Determine the [X, Y] coordinate at the center of the cell enclosing the given text.  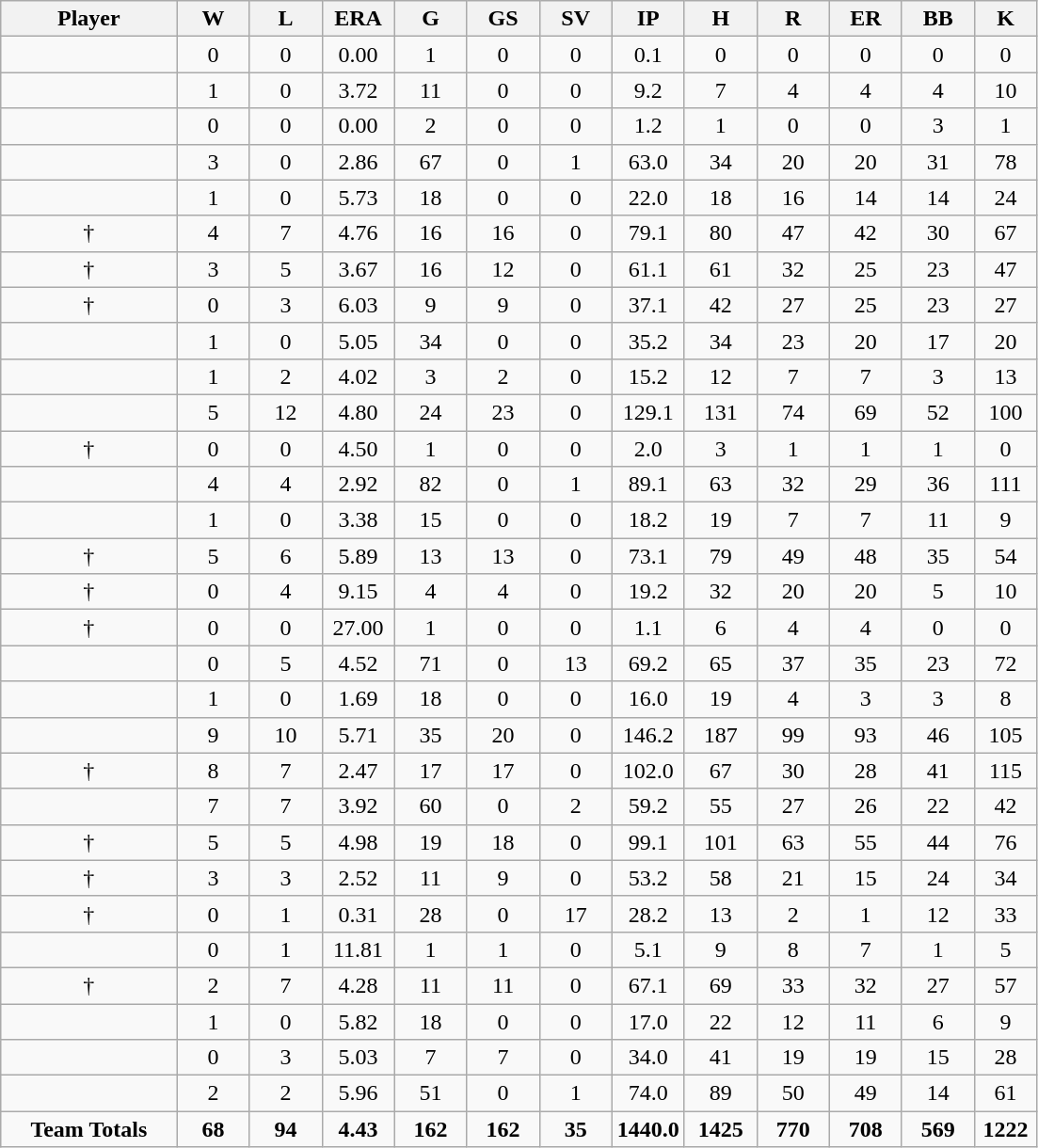
5.89 [358, 556]
67.1 [647, 985]
2.52 [358, 878]
Player [88, 19]
4.50 [358, 449]
35.2 [647, 341]
GS [503, 19]
1.2 [647, 126]
93 [866, 735]
5.71 [358, 735]
2.92 [358, 485]
63.0 [647, 162]
101 [721, 842]
3.92 [358, 806]
ERA [358, 19]
28.2 [647, 914]
102.0 [647, 771]
29 [866, 485]
4.28 [358, 985]
76 [1005, 842]
W [213, 19]
21 [792, 878]
79.1 [647, 233]
1.1 [647, 628]
Team Totals [88, 1129]
17.0 [647, 1021]
16.0 [647, 699]
5.82 [358, 1021]
36 [937, 485]
31 [937, 162]
5.03 [358, 1058]
K [1005, 19]
52 [937, 412]
3.38 [358, 520]
105 [1005, 735]
73.1 [647, 556]
34.0 [647, 1058]
19.2 [647, 592]
1425 [721, 1129]
770 [792, 1129]
71 [431, 663]
SV [576, 19]
BB [937, 19]
9.2 [647, 90]
115 [1005, 771]
G [431, 19]
80 [721, 233]
3.67 [358, 269]
61.1 [647, 269]
H [721, 19]
129.1 [647, 412]
68 [213, 1129]
15.2 [647, 376]
99.1 [647, 842]
18.2 [647, 520]
94 [286, 1129]
5.05 [358, 341]
89.1 [647, 485]
50 [792, 1093]
54 [1005, 556]
59.2 [647, 806]
146.2 [647, 735]
37.1 [647, 305]
1440.0 [647, 1129]
5.73 [358, 198]
0.1 [647, 55]
3.72 [358, 90]
99 [792, 735]
4.02 [358, 376]
4.98 [358, 842]
44 [937, 842]
R [792, 19]
69.2 [647, 663]
89 [721, 1093]
79 [721, 556]
65 [721, 663]
569 [937, 1129]
1.69 [358, 699]
51 [431, 1093]
L [286, 19]
4.52 [358, 663]
53.2 [647, 878]
82 [431, 485]
1222 [1005, 1129]
187 [721, 735]
5.96 [358, 1093]
74.0 [647, 1093]
131 [721, 412]
111 [1005, 485]
ER [866, 19]
37 [792, 663]
78 [1005, 162]
2.0 [647, 449]
72 [1005, 663]
46 [937, 735]
0.31 [358, 914]
4.76 [358, 233]
4.80 [358, 412]
708 [866, 1129]
74 [792, 412]
IP [647, 19]
6.03 [358, 305]
48 [866, 556]
2.86 [358, 162]
22.0 [647, 198]
27.00 [358, 628]
5.1 [647, 949]
4.43 [358, 1129]
100 [1005, 412]
9.15 [358, 592]
2.47 [358, 771]
57 [1005, 985]
60 [431, 806]
58 [721, 878]
11.81 [358, 949]
26 [866, 806]
